Provide the (x, y) coordinate of the cell's center where the given text is located.  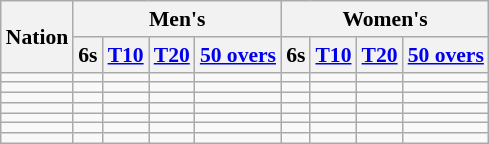
Women's (385, 19)
Nation (37, 36)
Men's (177, 19)
